Capture the cell that displays the provided text and extract its [x, y] central coordinate. 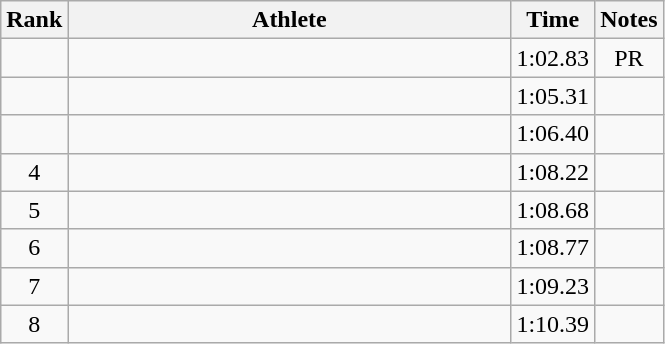
PR [629, 58]
1:02.83 [553, 58]
7 [34, 286]
1:08.22 [553, 172]
1:06.40 [553, 134]
1:08.77 [553, 248]
1:10.39 [553, 324]
Notes [629, 20]
1:09.23 [553, 286]
6 [34, 248]
5 [34, 210]
Time [553, 20]
1:05.31 [553, 96]
4 [34, 172]
8 [34, 324]
Rank [34, 20]
1:08.68 [553, 210]
Athlete [290, 20]
